Locate the cell with the specified text and output its (x, y) center coordinate. 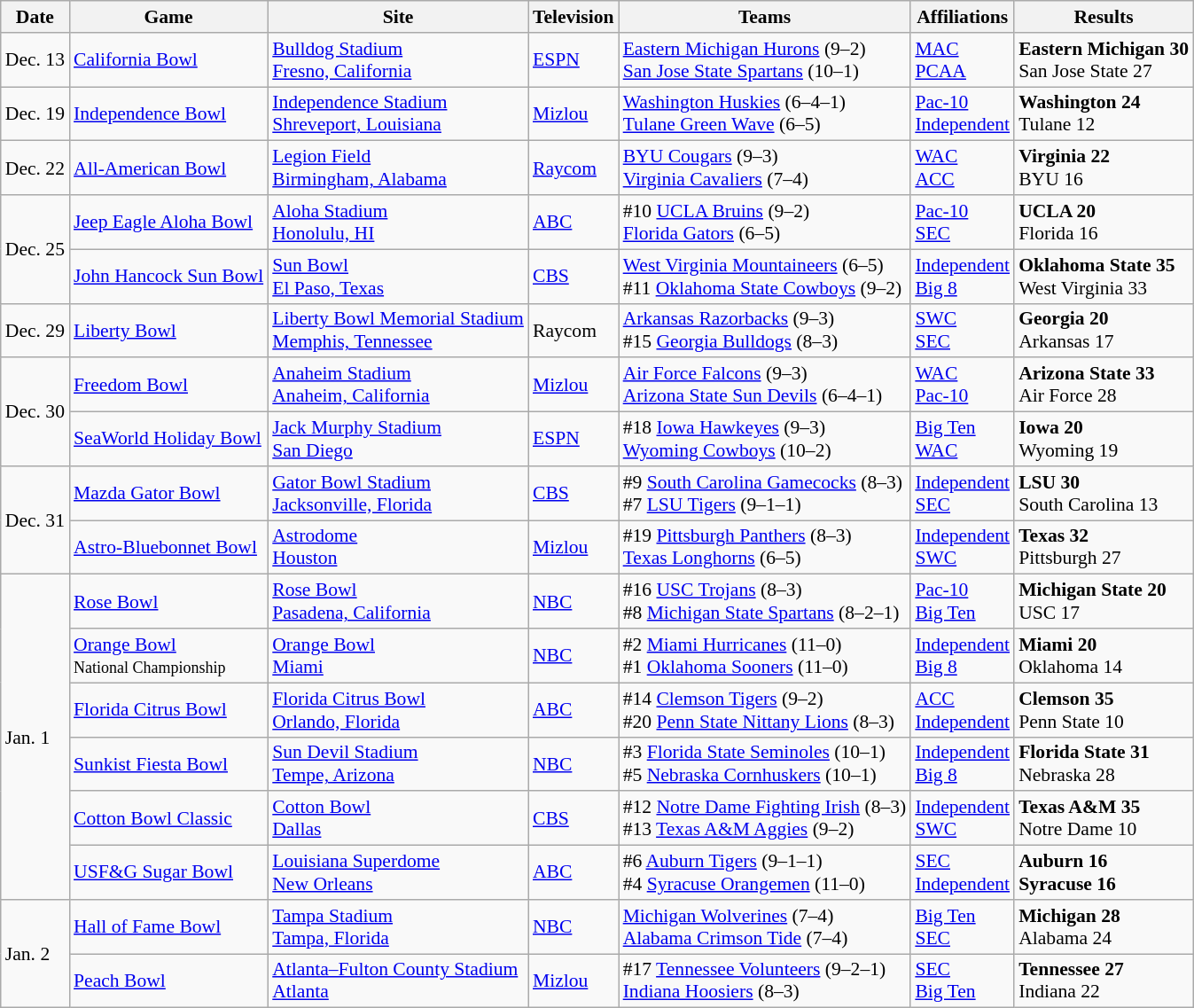
Cotton BowlDallas (398, 819)
Dec. 31 (35, 520)
Independence StadiumShreveport, Louisiana (398, 113)
Oklahoma State 35West Virginia 33 (1104, 277)
LSU 30South Carolina 13 (1104, 493)
Eastern Michigan 30San Jose State 27 (1104, 60)
Jeep Eagle Aloha Bowl (168, 222)
Rose Bowl (168, 601)
Jan. 1 (35, 738)
Arizona State 33Air Force 28 (1104, 385)
SECIndependent (963, 872)
Iowa 20Wyoming 19 (1104, 440)
#14 Clemson Tigers (9–2) #20 Penn State Nittany Lions (8–3) (765, 709)
Jan. 2 (35, 954)
Big TenSEC (963, 927)
Game (168, 17)
Eastern Michigan Hurons (9–2) San Jose State Spartans (10–1) (765, 60)
Liberty Bowl (168, 330)
UCLA 20Florida 16 (1104, 222)
Date (35, 17)
John Hancock Sun Bowl (168, 277)
Pac-10SEC (963, 222)
#10 UCLA Bruins (9–2) Florida Gators (6–5) (765, 222)
West Virginia Mountaineers (6–5) #11 Oklahoma State Cowboys (9–2) (765, 277)
#19 Pittsburgh Panthers (8–3) Texas Longhorns (6–5) (765, 548)
Anaheim StadiumAnaheim, California (398, 385)
Jack Murphy StadiumSan Diego (398, 440)
#2 Miami Hurricanes (11–0) #1 Oklahoma Sooners (11–0) (765, 656)
Texas 32Pittsburgh 27 (1104, 548)
Clemson 35Penn State 10 (1104, 709)
Astro-Bluebonnet Bowl (168, 548)
Hall of Fame Bowl (168, 927)
Florida Citrus BowlOrlando, Florida (398, 709)
Miami 20Oklahoma 14 (1104, 656)
Gator Bowl StadiumJacksonville, Florida (398, 493)
California Bowl (168, 60)
All-American Bowl (168, 168)
Air Force Falcons (9–3) Arizona State Sun Devils (6–4–1) (765, 385)
Georgia 20Arkansas 17 (1104, 330)
Texas A&M 35Notre Dame 10 (1104, 819)
#3 Florida State Seminoles (10–1) #5 Nebraska Cornhuskers (10–1) (765, 764)
Sun BowlEl Paso, Texas (398, 277)
AstrodomeHouston (398, 548)
Orange BowlMiami (398, 656)
SWCSEC (963, 330)
Freedom Bowl (168, 385)
Florida State 31Nebraska 28 (1104, 764)
Pac-10Big Ten (963, 601)
Louisiana SuperdomeNew Orleans (398, 872)
Arkansas Razorbacks (9–3) #15 Georgia Bulldogs (8–3) (765, 330)
Sun Devil StadiumTempe, Arizona (398, 764)
Mazda Gator Bowl (168, 493)
#9 South Carolina Gamecocks (8–3) #7 LSU Tigers (9–1–1) (765, 493)
SECBig Ten (963, 981)
Aloha StadiumHonolulu, HI (398, 222)
Tennessee 27Indiana 22 (1104, 981)
Television (574, 17)
Independence Bowl (168, 113)
Pac-10Independent (963, 113)
SeaWorld Holiday Bowl (168, 440)
Dec. 19 (35, 113)
Legion FieldBirmingham, Alabama (398, 168)
#12 Notre Dame Fighting Irish (8–3) #13 Texas A&M Aggies (9–2) (765, 819)
#16 USC Trojans (8–3) #8 Michigan State Spartans (8–2–1) (765, 601)
Teams (765, 17)
#17 Tennessee Volunteers (9–2–1) Indiana Hoosiers (8–3) (765, 981)
Results (1104, 17)
Dec. 30 (35, 412)
Michigan 28Alabama 24 (1104, 927)
ACCIndependent (963, 709)
#6 Auburn Tigers (9–1–1) #4 Syracuse Orangemen (11–0) (765, 872)
Rose BowlPasadena, California (398, 601)
Sunkist Fiesta Bowl (168, 764)
Washington 24Tulane 12 (1104, 113)
Peach Bowl (168, 981)
Site (398, 17)
Tampa StadiumTampa, Florida (398, 927)
Dec. 29 (35, 330)
#18 Iowa Hawkeyes (9–3) Wyoming Cowboys (10–2) (765, 440)
Virginia 22BYU 16 (1104, 168)
IndependentSEC (963, 493)
Affiliations (963, 17)
MACPCAA (963, 60)
Washington Huskies (6–4–1) Tulane Green Wave (6–5) (765, 113)
Big TenWAC (963, 440)
Bulldog StadiumFresno, California (398, 60)
WACACC (963, 168)
Dec. 25 (35, 249)
Michigan Wolverines (7–4) Alabama Crimson Tide (7–4) (765, 927)
Dec. 13 (35, 60)
Liberty Bowl Memorial StadiumMemphis, Tennessee (398, 330)
Florida Citrus Bowl (168, 709)
Auburn 16Syracuse 16 (1104, 872)
Michigan State 20USC 17 (1104, 601)
Dec. 22 (35, 168)
USF&G Sugar Bowl (168, 872)
BYU Cougars (9–3) Virginia Cavaliers (7–4) (765, 168)
Atlanta–Fulton County StadiumAtlanta (398, 981)
Orange BowlNational Championship (168, 656)
WACPac-10 (963, 385)
Cotton Bowl Classic (168, 819)
